Detect which cell encompasses the target text, then output its (X, Y) center coordinate. 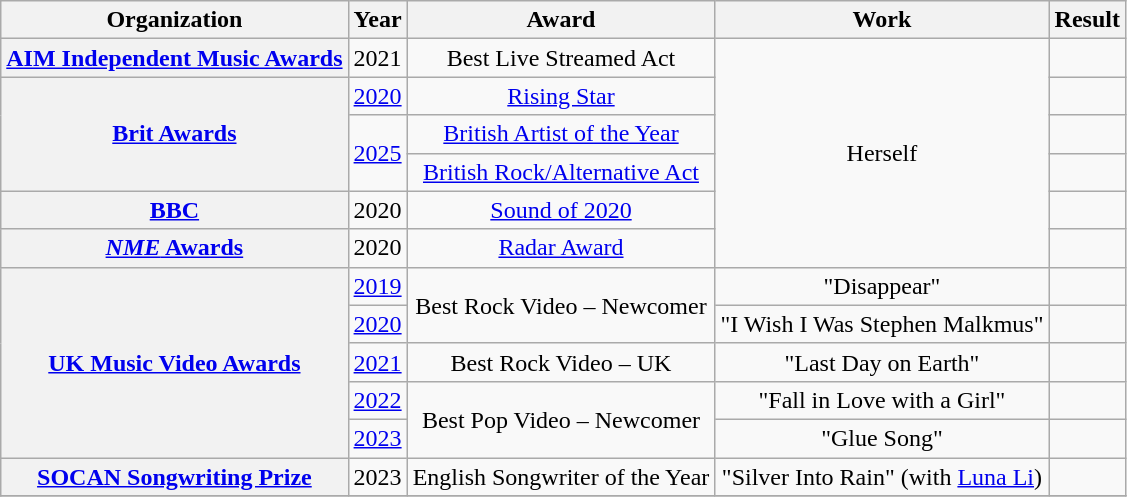
"Glue Song" (882, 438)
BBC (174, 210)
Best Rock Video – Newcomer (561, 305)
"I Wish I Was Stephen Malkmus" (882, 324)
"Fall in Love with a Girl" (882, 400)
2019 (378, 286)
2025 (378, 153)
Brit Awards (174, 134)
Year (378, 20)
"Last Day on Earth" (882, 362)
Award (561, 20)
Sound of 2020 (561, 210)
English Songwriter of the Year (561, 477)
UK Music Video Awards (174, 362)
2022 (378, 400)
AIM Independent Music Awards (174, 58)
Radar Award (561, 248)
British Rock/Alternative Act (561, 172)
Organization (174, 20)
NME Awards (174, 248)
Best Pop Video – Newcomer (561, 419)
"Silver Into Rain" (with Luna Li) (882, 477)
Herself (882, 153)
Rising Star (561, 96)
Result (1087, 20)
British Artist of the Year (561, 134)
Work (882, 20)
Best Live Streamed Act (561, 58)
Best Rock Video – UK (561, 362)
SOCAN Songwriting Prize (174, 477)
"Disappear" (882, 286)
